For the text-containing cell, return its midpoint in (X, Y) coordinate format. 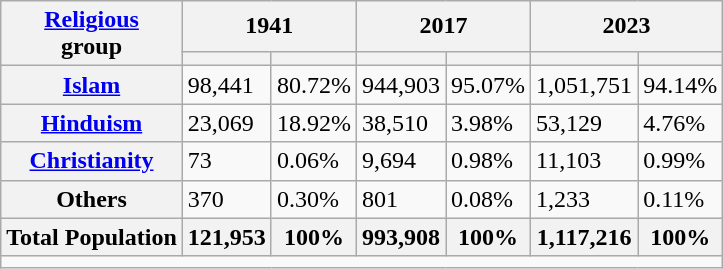
1,117,216 (584, 237)
0.99% (680, 161)
Hinduism (92, 123)
370 (226, 199)
9,694 (400, 161)
94.14% (680, 85)
Total Population (92, 237)
18.92% (314, 123)
Others (92, 199)
95.07% (488, 85)
0.30% (314, 199)
3.98% (488, 123)
53,129 (584, 123)
23,069 (226, 123)
993,908 (400, 237)
1,051,751 (584, 85)
801 (400, 199)
Islam (92, 85)
1,233 (584, 199)
38,510 (400, 123)
73 (226, 161)
121,953 (226, 237)
Christianity (92, 161)
0.06% (314, 161)
4.76% (680, 123)
80.72% (314, 85)
1941 (269, 26)
0.08% (488, 199)
Religiousgroup (92, 34)
2017 (443, 26)
98,441 (226, 85)
0.98% (488, 161)
944,903 (400, 85)
2023 (627, 26)
11,103 (584, 161)
0.11% (680, 199)
